Return (X, Y) of the center of cell containing provided text 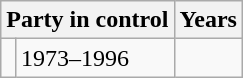
Years (208, 20)
1973–1996 (94, 58)
Party in control (88, 20)
